Provide the (X, Y) coordinate of the cell's center where the given text is located.  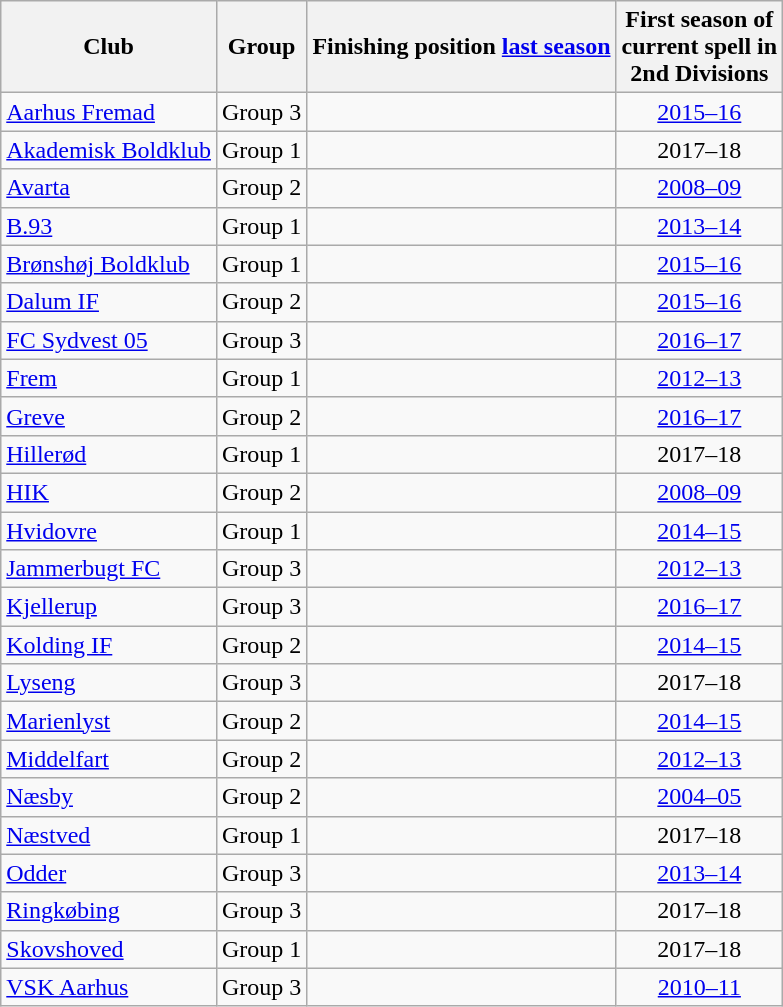
Brønshøj Boldklub (109, 264)
Odder (109, 873)
Marienlyst (109, 721)
Kjellerup (109, 607)
Middelfart (109, 759)
Akademisk Boldklub (109, 150)
Frem (109, 378)
Ringkøbing (109, 911)
B.93 (109, 226)
Dalum IF (109, 302)
Kolding IF (109, 645)
Avarta (109, 188)
Næsby (109, 797)
2010–11 (700, 987)
Aarhus Fremad (109, 112)
Hillerød (109, 454)
VSK Aarhus (109, 987)
Group (261, 47)
FC Sydvest 05 (109, 340)
Skovshoved (109, 949)
First season ofcurrent spell in2nd Divisions (700, 47)
Hvidovre (109, 531)
Jammerbugt FC (109, 569)
Finishing position last season (462, 47)
Club (109, 47)
HIK (109, 492)
Lyseng (109, 683)
Greve (109, 416)
2004–05 (700, 797)
Næstved (109, 835)
